Identify which cell holds the provided text, then report its (X, Y) central coordinate. 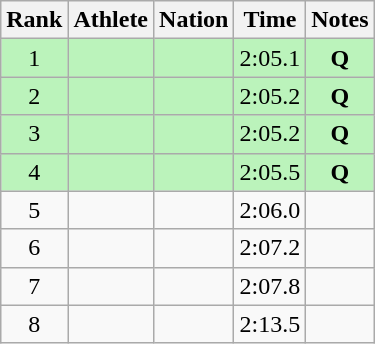
3 (34, 134)
2:07.2 (270, 248)
Nation (194, 20)
Athlete (111, 20)
5 (34, 210)
2:06.0 (270, 210)
Notes (340, 20)
1 (34, 58)
8 (34, 324)
2:07.8 (270, 286)
7 (34, 286)
4 (34, 172)
2:13.5 (270, 324)
Time (270, 20)
2:05.5 (270, 172)
2 (34, 96)
Rank (34, 20)
2:05.1 (270, 58)
6 (34, 248)
